From the cell containing the given text, extract its center point as (X, Y) coordinate. 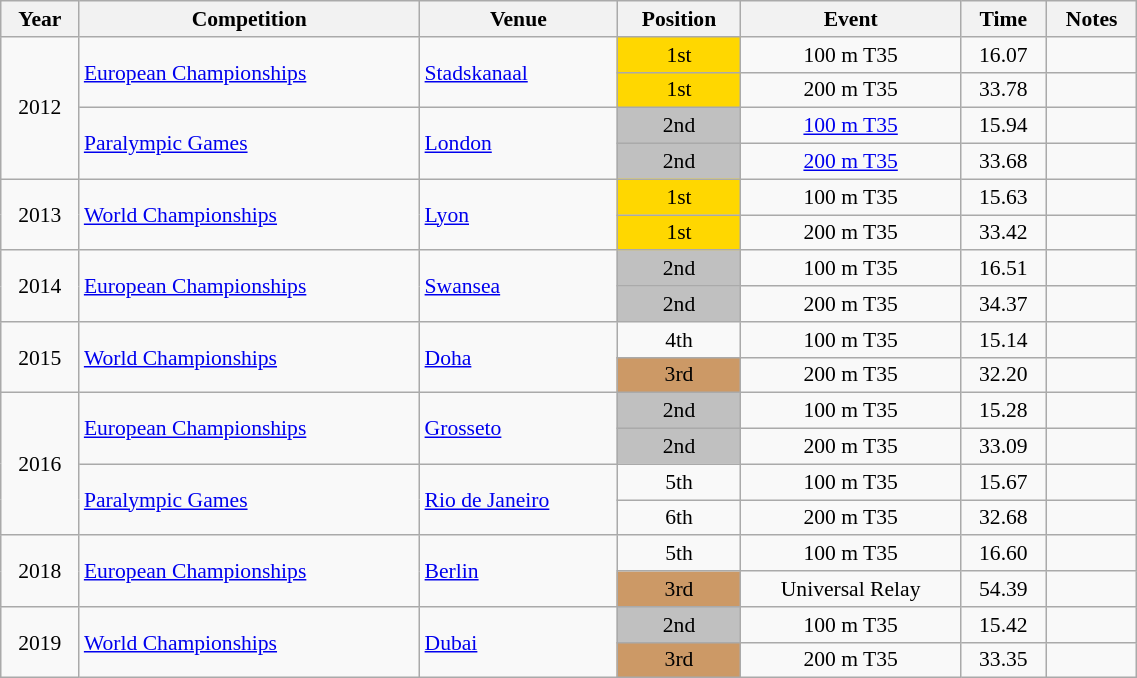
33.35 (1003, 660)
2019 (40, 642)
15.67 (1003, 482)
32.68 (1003, 518)
33.78 (1003, 90)
Time (1003, 19)
32.20 (1003, 375)
Lyon (519, 214)
15.28 (1003, 411)
6th (679, 518)
Venue (519, 19)
33.68 (1003, 162)
15.94 (1003, 126)
Event (850, 19)
2014 (40, 286)
Universal Relay (850, 589)
Stadskanaal (519, 72)
33.42 (1003, 233)
2013 (40, 214)
Swansea (519, 286)
16.51 (1003, 269)
33.09 (1003, 447)
London (519, 144)
Notes (1091, 19)
Year (40, 19)
Position (679, 19)
Grosseto (519, 428)
Berlin (519, 572)
Competition (250, 19)
2015 (40, 358)
34.37 (1003, 304)
4th (679, 340)
16.07 (1003, 55)
Rio de Janeiro (519, 500)
2012 (40, 108)
54.39 (1003, 589)
15.63 (1003, 197)
16.60 (1003, 554)
2016 (40, 464)
15.42 (1003, 625)
Doha (519, 358)
Dubai (519, 642)
2018 (40, 572)
15.14 (1003, 340)
